For the text-containing cell, return its midpoint in [x, y] coordinate format. 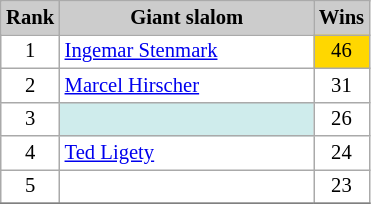
24 [342, 153]
2 [30, 85]
Wins [342, 17]
1 [30, 51]
26 [342, 119]
Giant slalom [187, 17]
31 [342, 85]
Ingemar Stenmark [187, 51]
Marcel Hirscher [187, 85]
46 [342, 51]
Ted Ligety [187, 153]
4 [30, 153]
5 [30, 186]
Rank [30, 17]
3 [30, 119]
23 [342, 186]
